For the text-containing cell, return its midpoint in [x, y] coordinate format. 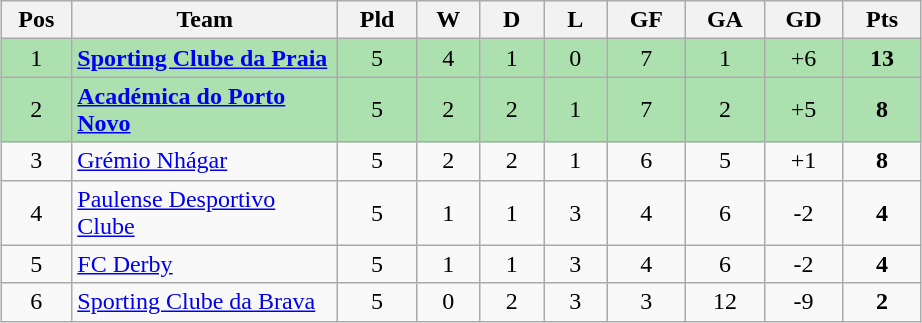
W [448, 20]
GA [726, 20]
Pld [378, 20]
L [576, 20]
+5 [804, 110]
Pos [36, 20]
Académica do Porto Novo [205, 110]
Pts [882, 20]
GD [804, 20]
+6 [804, 58]
13 [882, 58]
Grémio Nhágar [205, 161]
Paulense Desportivo Clube [205, 212]
Team [205, 20]
+1 [804, 161]
FC Derby [205, 264]
Sporting Clube da Brava [205, 302]
-9 [804, 302]
12 [726, 302]
D [512, 20]
Sporting Clube da Praia [205, 58]
GF [646, 20]
